Extract the (x, y) coordinate from the center of the cell holding the provided text.  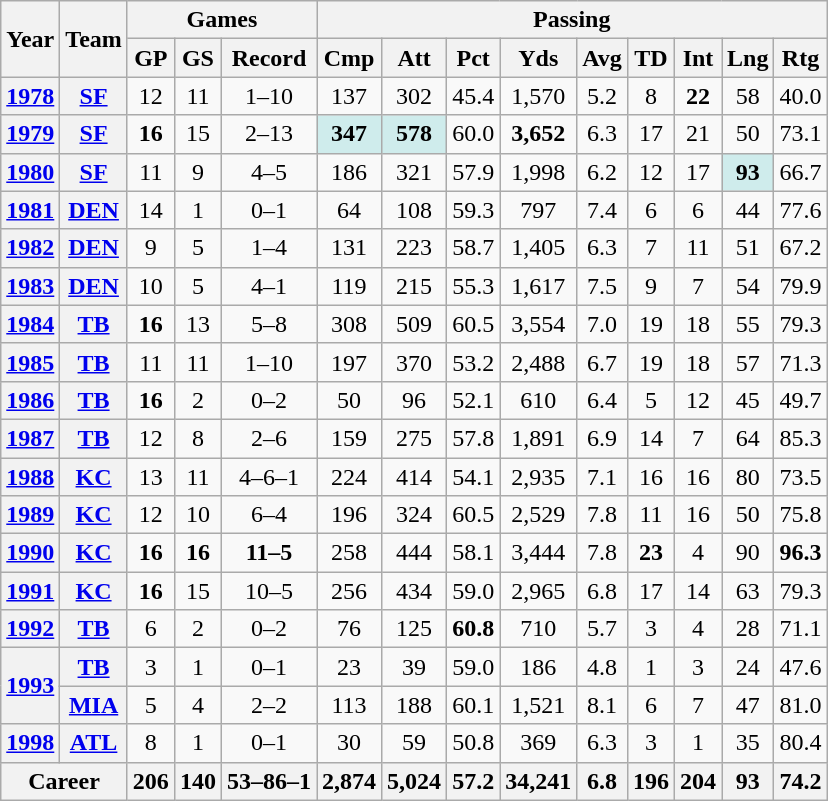
275 (414, 438)
96.3 (800, 553)
96 (414, 400)
71.3 (800, 362)
1992 (30, 629)
1,617 (538, 286)
Att (414, 58)
10–5 (268, 591)
Pct (474, 58)
7.5 (602, 286)
75.8 (800, 515)
347 (350, 134)
Career (64, 781)
223 (414, 248)
1991 (30, 591)
49.7 (800, 400)
710 (538, 629)
4–5 (268, 172)
77.6 (800, 210)
369 (538, 743)
1982 (30, 248)
125 (414, 629)
797 (538, 210)
206 (150, 781)
6–4 (268, 515)
11–5 (268, 553)
GP (150, 58)
54 (748, 286)
6.7 (602, 362)
302 (414, 96)
4–1 (268, 286)
5–8 (268, 324)
Record (268, 58)
71.1 (800, 629)
34,241 (538, 781)
Yds (538, 58)
63 (748, 591)
308 (350, 324)
67.2 (800, 248)
44 (748, 210)
1,521 (538, 705)
74.2 (800, 781)
3,652 (538, 134)
59.3 (474, 210)
58.1 (474, 553)
188 (414, 705)
21 (698, 134)
28 (748, 629)
53.2 (474, 362)
59 (414, 743)
6.4 (602, 400)
1990 (30, 553)
1–4 (268, 248)
1981 (30, 210)
80 (748, 477)
57 (748, 362)
108 (414, 210)
509 (414, 324)
52.1 (474, 400)
131 (350, 248)
1980 (30, 172)
2–6 (268, 438)
2–2 (268, 705)
51 (748, 248)
224 (350, 477)
79.9 (800, 286)
1985 (30, 362)
60.8 (474, 629)
Int (698, 58)
140 (198, 781)
215 (414, 286)
2,965 (538, 591)
35 (748, 743)
Rtg (800, 58)
ATL (94, 743)
1978 (30, 96)
137 (350, 96)
81.0 (800, 705)
60.1 (474, 705)
414 (414, 477)
1987 (30, 438)
2–13 (268, 134)
1,998 (538, 172)
2,529 (538, 515)
5.2 (602, 96)
24 (748, 667)
Cmp (350, 58)
113 (350, 705)
85.3 (800, 438)
7.0 (602, 324)
22 (698, 96)
58 (748, 96)
53–86–1 (268, 781)
45 (748, 400)
1986 (30, 400)
1,570 (538, 96)
47 (748, 705)
54.1 (474, 477)
159 (350, 438)
1988 (30, 477)
Passing (572, 20)
5,024 (414, 781)
40.0 (800, 96)
8.1 (602, 705)
6.9 (602, 438)
2,874 (350, 781)
55.3 (474, 286)
3,444 (538, 553)
Games (222, 20)
47.6 (800, 667)
578 (414, 134)
90 (748, 553)
39 (414, 667)
1,891 (538, 438)
7.1 (602, 477)
Avg (602, 58)
57.2 (474, 781)
5.7 (602, 629)
1984 (30, 324)
MIA (94, 705)
1,405 (538, 248)
204 (698, 781)
55 (748, 324)
370 (414, 362)
258 (350, 553)
50.8 (474, 743)
1979 (30, 134)
80.4 (800, 743)
Year (30, 39)
2,935 (538, 477)
Lng (748, 58)
1989 (30, 515)
73.1 (800, 134)
444 (414, 553)
256 (350, 591)
197 (350, 362)
30 (350, 743)
321 (414, 172)
Team (94, 39)
76 (350, 629)
7.4 (602, 210)
119 (350, 286)
1993 (30, 686)
610 (538, 400)
4–6–1 (268, 477)
TD (650, 58)
60.0 (474, 134)
324 (414, 515)
3,554 (538, 324)
1983 (30, 286)
73.5 (800, 477)
GS (198, 58)
57.9 (474, 172)
434 (414, 591)
4.8 (602, 667)
57.8 (474, 438)
45.4 (474, 96)
6.2 (602, 172)
2,488 (538, 362)
58.7 (474, 248)
66.7 (800, 172)
1998 (30, 743)
